Extract the [X, Y] coordinate from the center of the cell holding the provided text.  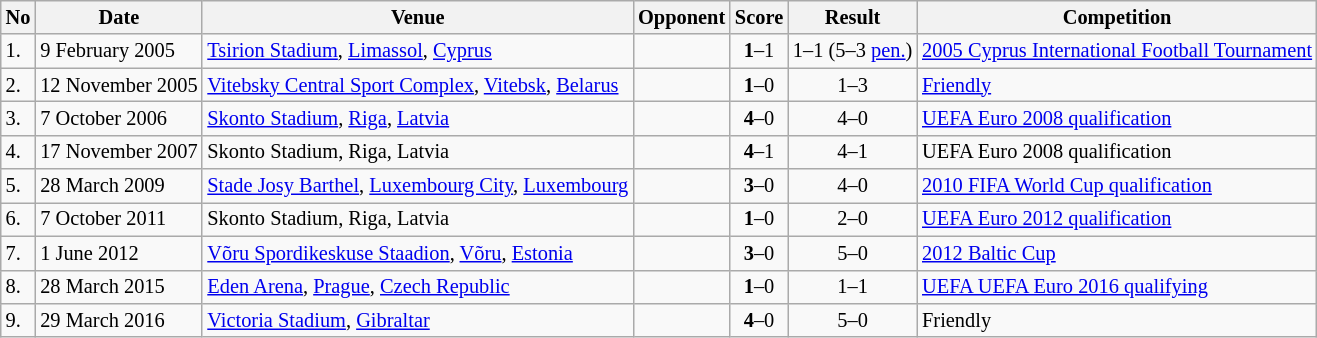
Eden Arena, Prague, Czech Republic [418, 287]
Victoria Stadium, Gibraltar [418, 320]
1–3 [852, 85]
3. [18, 118]
UEFA UEFA Euro 2016 qualifying [1117, 287]
Competition [1117, 17]
7 October 2011 [118, 219]
9 February 2005 [118, 51]
6. [18, 219]
29 March 2016 [118, 320]
7 October 2006 [118, 118]
2012 Baltic Cup [1117, 253]
Result [852, 17]
Stade Josy Barthel, Luxembourg City, Luxembourg [418, 186]
Date [118, 17]
1. [18, 51]
Tsirion Stadium, Limassol, Cyprus [418, 51]
2005 Cyprus International Football Tournament [1117, 51]
Vitebsky Central Sport Complex, Vitebsk, Belarus [418, 85]
Venue [418, 17]
9. [18, 320]
2–0 [852, 219]
7. [18, 253]
UEFA Euro 2012 qualification [1117, 219]
2. [18, 85]
8. [18, 287]
2010 FIFA World Cup qualification [1117, 186]
Score [759, 17]
4. [18, 152]
28 March 2015 [118, 287]
1 June 2012 [118, 253]
5. [18, 186]
Opponent [682, 17]
28 March 2009 [118, 186]
17 November 2007 [118, 152]
12 November 2005 [118, 85]
Võru Spordikeskuse Staadion, Võru, Estonia [418, 253]
No [18, 17]
1–1 (5–3 pen.) [852, 51]
